Return the (x, y) coordinate for the center point of the cell that contains the specified text.  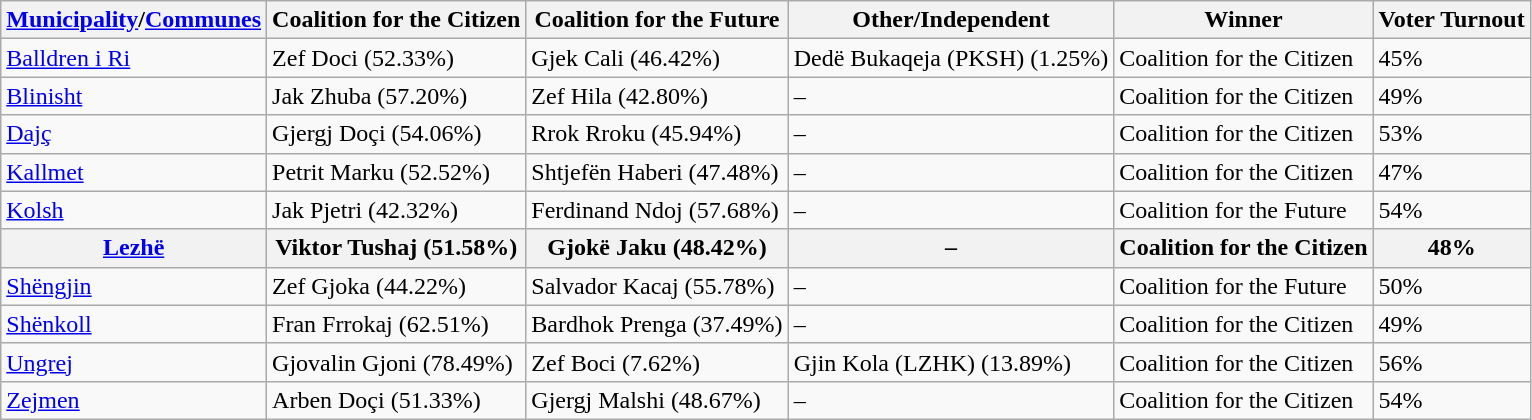
47% (1452, 172)
Petrit Marku (52.52%) (396, 172)
Kolsh (134, 210)
Winner (1244, 20)
Zef Gjoka (44.22%) (396, 286)
Balldren i Ri (134, 58)
Dedë Bukaqeja (PKSH) (1.25%) (951, 58)
56% (1452, 362)
Ungrej (134, 362)
Gjin Kola (LZHK) (13.89%) (951, 362)
Ferdinand Ndoj (57.68%) (657, 210)
Municipality/Communes (134, 20)
Gjergj Malshi (48.67%) (657, 400)
Dajç (134, 134)
Jak Pjetri (42.32%) (396, 210)
Gjergj Doçi (54.06%) (396, 134)
Zef Boci (7.62%) (657, 362)
Zef Hila (42.80%) (657, 96)
Kallmet (134, 172)
Voter Turnout (1452, 20)
Fran Frrokaj (62.51%) (396, 324)
Bardhok Prenga (37.49%) (657, 324)
Lezhë (134, 248)
45% (1452, 58)
53% (1452, 134)
Gjek Cali (46.42%) (657, 58)
50% (1452, 286)
Blinisht (134, 96)
Other/Independent (951, 20)
Zejmen (134, 400)
Arben Doçi (51.33%) (396, 400)
Rrok Rroku (45.94%) (657, 134)
Zef Doci (52.33%) (396, 58)
Gjovalin Gjoni (78.49%) (396, 362)
Shtjefën Haberi (47.48%) (657, 172)
Shënkoll (134, 324)
48% (1452, 248)
Shëngjin (134, 286)
Salvador Kacaj (55.78%) (657, 286)
Gjokë Jaku (48.42%) (657, 248)
Jak Zhuba (57.20%) (396, 96)
Viktor Tushaj (51.58%) (396, 248)
